Pinpoint the cell where the given text exists, returning its [x, y] midpoint coordinate. 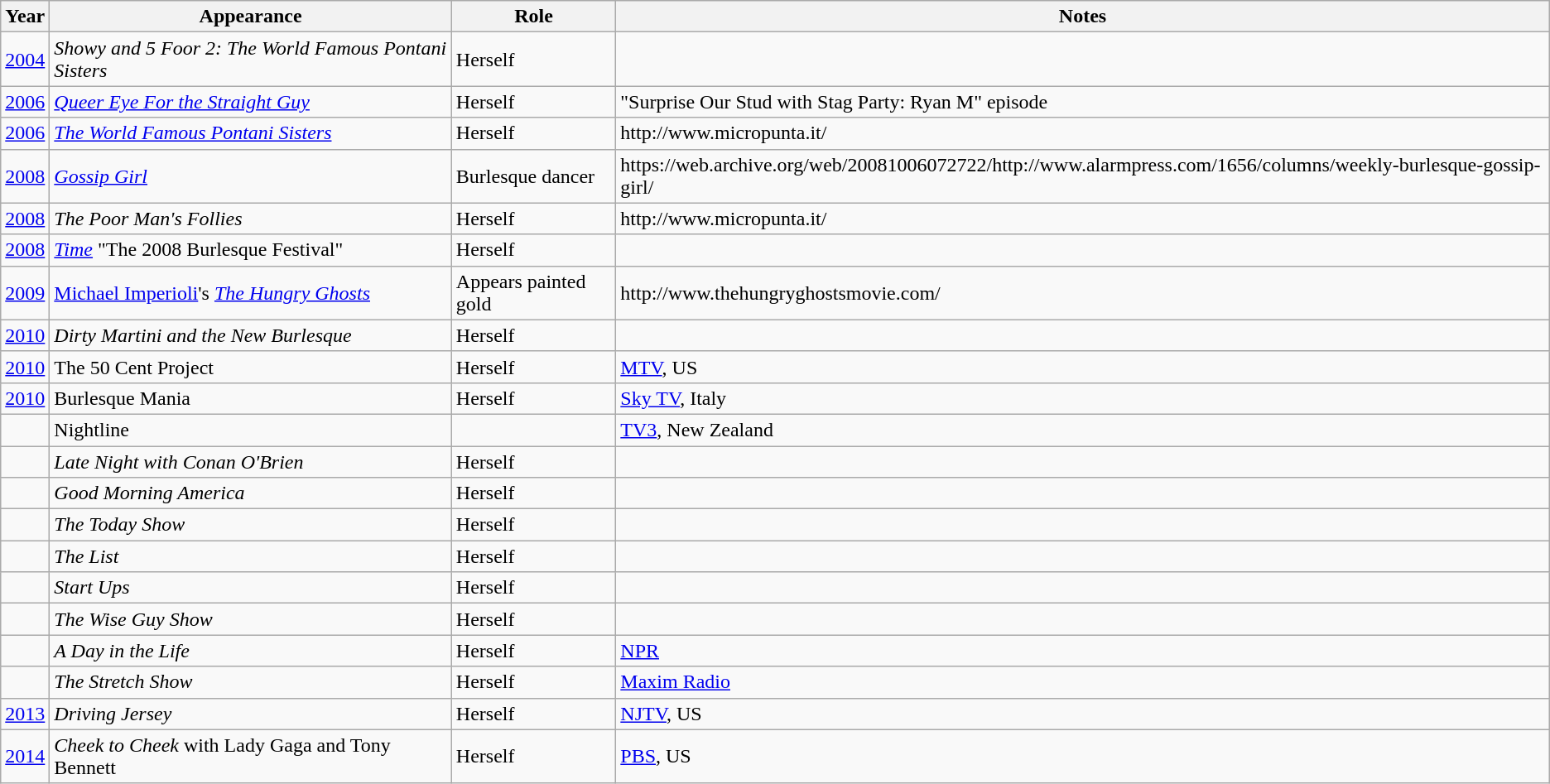
Time "The 2008 Burlesque Festival" [250, 250]
Start Ups [250, 588]
Burlesque Mania [250, 398]
Role [533, 17]
Gossip Girl [250, 176]
Michael Imperioli's The Hungry Ghosts [250, 293]
2009 [25, 293]
The Poor Man's Follies [250, 219]
The List [250, 556]
Notes [1083, 17]
Nightline [250, 430]
Year [25, 17]
A Day in the Life [250, 651]
"Surprise Our Stud with Stag Party: Ryan M" episode [1083, 102]
Appearance [250, 17]
NPR [1083, 651]
2004 [25, 60]
Driving Jersey [250, 714]
TV3, New Zealand [1083, 430]
Cheek to Cheek with Lady Gaga and Tony Bennett [250, 757]
The World Famous Pontani Sisters [250, 133]
Queer Eye For the Straight Guy [250, 102]
The 50 Cent Project [250, 367]
The Stretch Show [250, 682]
Showy and 5 Foor 2: The World Famous Pontani Sisters [250, 60]
Late Night with Conan O'Brien [250, 461]
The Wise Guy Show [250, 619]
The Today Show [250, 525]
Good Morning America [250, 493]
https://web.archive.org/web/20081006072722/http://www.alarmpress.com/1656/columns/weekly-burlesque-gossip-girl/ [1083, 176]
Appears painted gold [533, 293]
Sky TV, Italy [1083, 398]
PBS, US [1083, 757]
2014 [25, 757]
Maxim Radio [1083, 682]
MTV, US [1083, 367]
NJTV, US [1083, 714]
http://www.thehungryghostsmovie.com/ [1083, 293]
2013 [25, 714]
Dirty Martini and the New Burlesque [250, 335]
Burlesque dancer [533, 176]
